Detect which cell encompasses the target text, then output its (x, y) center coordinate. 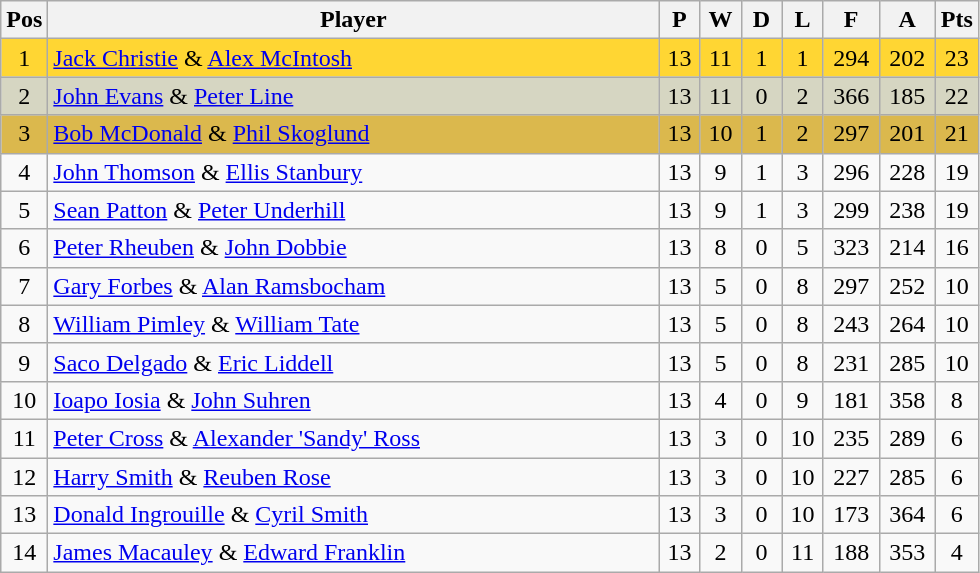
243 (851, 324)
James Macauley & Edward Franklin (354, 553)
Peter Rheuben & John Dobbie (354, 248)
Pts (956, 20)
202 (907, 58)
22 (956, 96)
185 (907, 96)
366 (851, 96)
D (762, 20)
201 (907, 134)
Harry Smith & Reuben Rose (354, 477)
214 (907, 248)
299 (851, 210)
23 (956, 58)
294 (851, 58)
L (802, 20)
Ioapo Iosia & John Suhren (354, 400)
Jack Christie & Alex McIntosh (354, 58)
227 (851, 477)
173 (851, 515)
F (851, 20)
16 (956, 248)
Pos (24, 20)
John Evans & Peter Line (354, 96)
A (907, 20)
323 (851, 248)
235 (851, 438)
181 (851, 400)
William Pimley & William Tate (354, 324)
231 (851, 362)
188 (851, 553)
14 (24, 553)
252 (907, 286)
364 (907, 515)
358 (907, 400)
12 (24, 477)
Donald Ingrouille & Cyril Smith (354, 515)
296 (851, 172)
Player (354, 20)
264 (907, 324)
353 (907, 553)
Bob McDonald & Phil Skoglund (354, 134)
21 (956, 134)
Peter Cross & Alexander 'Sandy' Ross (354, 438)
289 (907, 438)
Sean Patton & Peter Underhill (354, 210)
John Thomson & Ellis Stanbury (354, 172)
Saco Delgado & Eric Liddell (354, 362)
Gary Forbes & Alan Ramsbocham (354, 286)
W (720, 20)
228 (907, 172)
238 (907, 210)
7 (24, 286)
P (680, 20)
